From the cell containing the given text, extract its center point as (X, Y) coordinate. 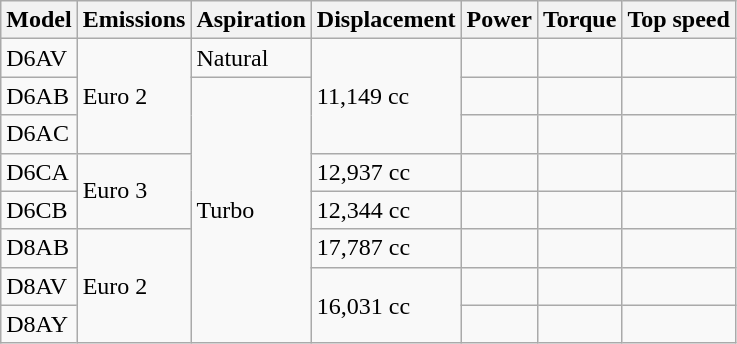
11,149 cc (386, 96)
Displacement (386, 20)
Model (39, 20)
Natural (251, 58)
Turbo (251, 210)
Euro 3 (134, 191)
D6AB (39, 96)
16,031 cc (386, 305)
D8AB (39, 248)
Top speed (679, 20)
Emissions (134, 20)
D6CA (39, 172)
12,344 cc (386, 210)
D6AC (39, 134)
17,787 cc (386, 248)
Power (499, 20)
D8AY (39, 324)
D8AV (39, 286)
Torque (579, 20)
Aspiration (251, 20)
12,937 cc (386, 172)
D6CB (39, 210)
D6AV (39, 58)
